Determine the [X, Y] coordinate at the center of the cell enclosing the given text.  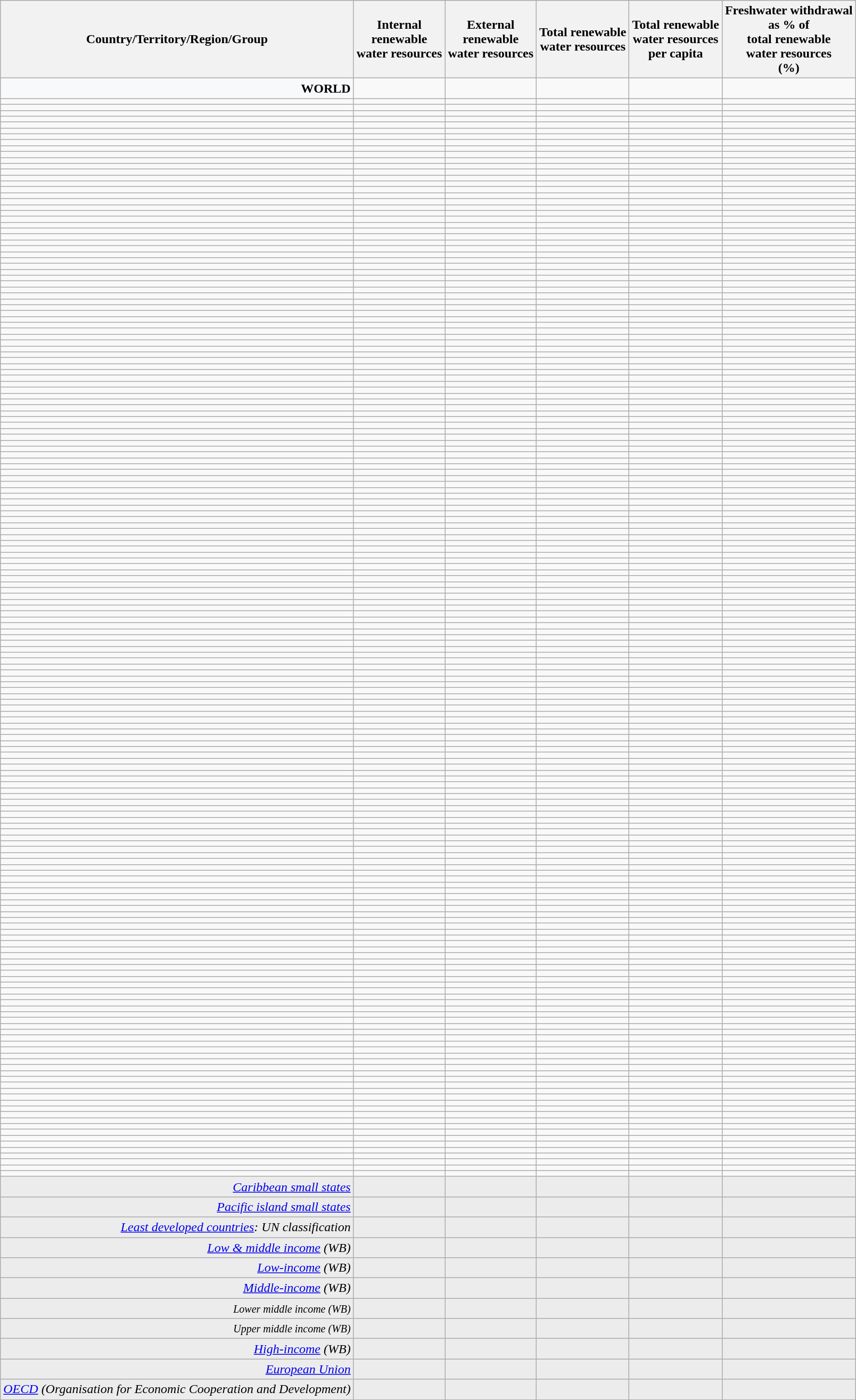
European Union [177, 1369]
Lower middle income (WB) [177, 1308]
OECD (Organisation for Economic Cooperation and Development) [177, 1389]
Country/Territory/Region/Group [177, 39]
Pacific island small states [177, 1207]
Total renewablewater resources [583, 39]
Internalrenewablewater resources [399, 39]
Low-income (WB) [177, 1268]
High-income (WB) [177, 1349]
Least developed countries: UN classification [177, 1227]
Upper middle income (WB) [177, 1329]
Caribbean small states [177, 1186]
Total renewablewater resourcesper capita [676, 39]
Middle-income (WB) [177, 1288]
WORLD [177, 88]
Externalrenewablewater resources [491, 39]
Freshwater withdrawalas % oftotal renewablewater resources(%) [789, 39]
Low & middle income (WB) [177, 1248]
